Search for the cell housing the specified text and yield its (x, y) center coordinate. 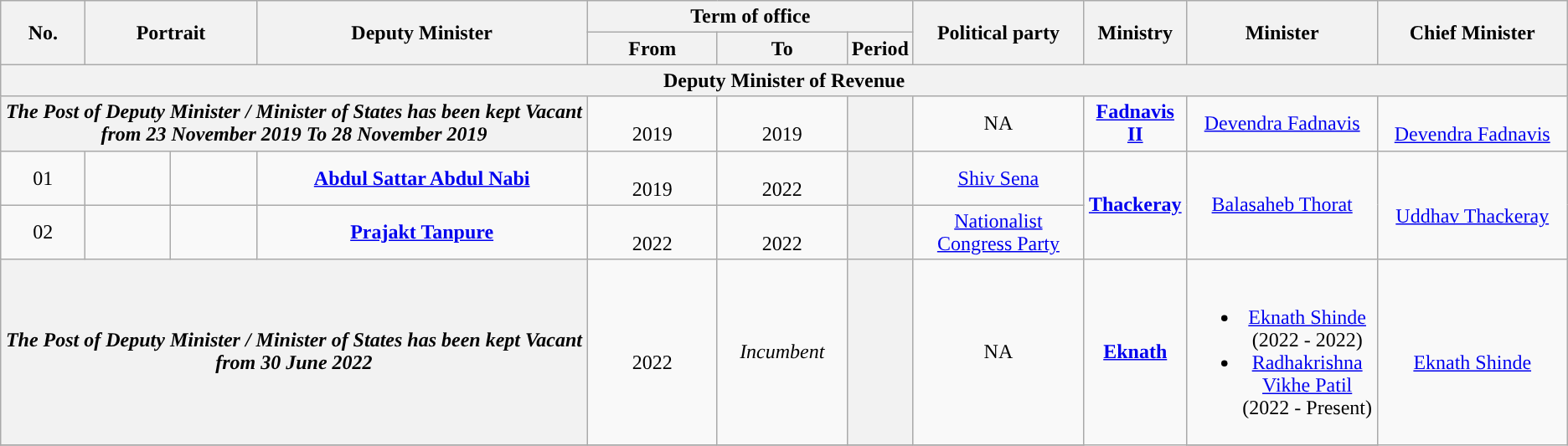
Minister (1282, 33)
Abdul Sattar Abdul Nabi (422, 177)
Nationalist Congress Party (998, 233)
Shiv Sena (998, 177)
01 (44, 177)
Thackeray (1135, 205)
To (782, 49)
No. (44, 33)
02 (44, 233)
Political party (998, 33)
Ministry (1135, 33)
The Post of Deputy Minister / Minister of States has been kept Vacant from 30 June 2022 (294, 351)
Fadnavis II (1135, 124)
The Post of Deputy Minister / Minister of States has been kept Vacant from 23 November 2019 To 28 November 2019 (294, 124)
Balasaheb Thorat (1282, 205)
Term of office (750, 17)
Deputy Minister of Revenue (784, 80)
Eknath (1135, 351)
Eknath Shinde(2022 - 2022)Radhakrishna Vikhe Patil (2022 - Present) (1282, 351)
Deputy Minister (422, 33)
Eknath Shinde (1473, 351)
From (652, 49)
Portrait (171, 33)
Uddhav Thackeray (1473, 205)
Incumbent (782, 351)
Prajakt Tanpure (422, 233)
Period (879, 49)
Chief Minister (1473, 33)
